From the cell containing the given text, extract its center point as [X, Y] coordinate. 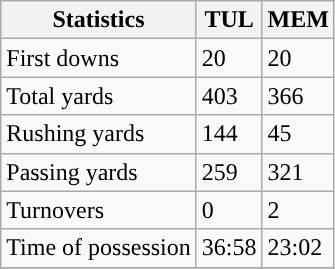
259 [229, 172]
Statistics [99, 20]
Total yards [99, 96]
321 [298, 172]
Turnovers [99, 210]
Rushing yards [99, 134]
23:02 [298, 248]
45 [298, 134]
403 [229, 96]
2 [298, 210]
0 [229, 210]
36:58 [229, 248]
Time of possession [99, 248]
TUL [229, 20]
366 [298, 96]
Passing yards [99, 172]
144 [229, 134]
First downs [99, 58]
MEM [298, 20]
